Return the (x, y) coordinate for the center point of the cell that contains the specified text.  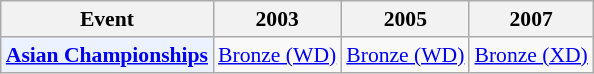
Asian Championships (107, 55)
2005 (405, 19)
Bronze (XD) (530, 55)
Event (107, 19)
2003 (277, 19)
2007 (530, 19)
